Identify which cell holds the provided text, then report its [x, y] central coordinate. 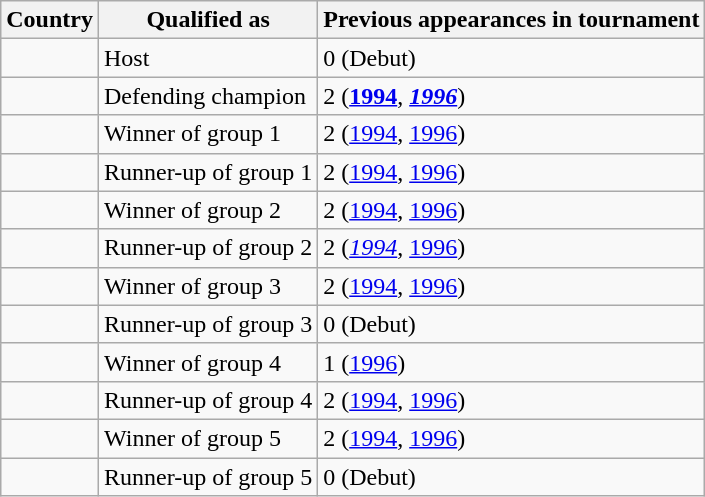
Qualified as [208, 20]
Runner-up of group 3 [208, 324]
Winner of group 3 [208, 286]
1 (1996) [512, 362]
Winner of group 4 [208, 362]
Defending champion [208, 96]
Host [208, 58]
Runner-up of group 1 [208, 172]
Previous appearances in tournament [512, 20]
Runner-up of group 2 [208, 248]
Winner of group 1 [208, 134]
Runner-up of group 4 [208, 400]
Runner-up of group 5 [208, 477]
Winner of group 5 [208, 438]
Winner of group 2 [208, 210]
Country [50, 20]
